Detect which cell encompasses the target text, then output its [X, Y] center coordinate. 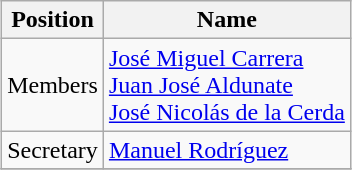
Name [226, 20]
Position [53, 20]
Members [53, 85]
Manuel Rodríguez [226, 150]
José Miguel CarreraJuan José AldunateJosé Nicolás de la Cerda [226, 85]
Secretary [53, 150]
